Pinpoint the cell where the given text exists, returning its (x, y) midpoint coordinate. 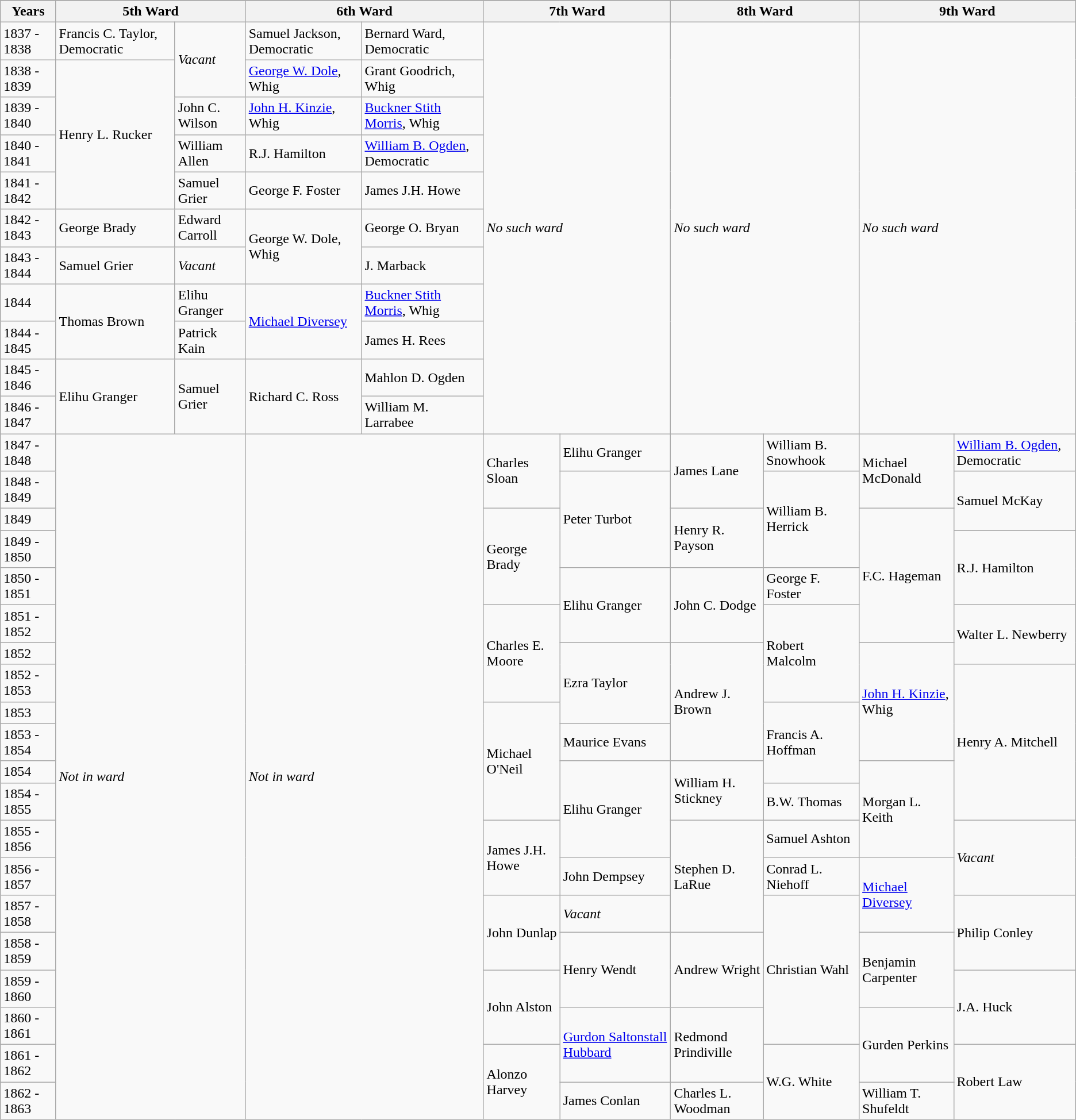
Years (28, 11)
Henry L. Rucker (115, 134)
William Allen (210, 153)
F.C. Hageman (906, 576)
William H. Stickney (717, 791)
1842 - 1843 (28, 228)
Henry R. Payson (717, 538)
Samuel Ashton (812, 839)
J. Marback (422, 265)
Redmond Prindiville (717, 1045)
1853 (28, 713)
Patrick Kain (210, 340)
William M. Larrabee (422, 415)
1851 - 1852 (28, 624)
Michael O'Neil (522, 761)
Walter L. Newberry (1014, 634)
1860 - 1861 (28, 1026)
J.A. Huck (1014, 1007)
1837 - 1838 (28, 41)
Morgan L. Keith (906, 809)
Charles Sloan (522, 471)
1838 - 1839 (28, 78)
1859 - 1860 (28, 988)
1847 - 1848 (28, 452)
1855 - 1856 (28, 839)
Mahlon D. Ogden (422, 377)
1846 - 1847 (28, 415)
John C. Dodge (717, 605)
1843 - 1844 (28, 265)
1849 (28, 519)
Andrew J. Brown (717, 702)
1857 - 1858 (28, 914)
1854 - 1855 (28, 801)
Michael McDonald (906, 471)
Samuel Jackson, Democratic (303, 41)
Francis C. Taylor, Democratic (115, 41)
Richard C. Ross (303, 396)
1853 - 1854 (28, 742)
1854 (28, 772)
Edward Carroll (210, 228)
B.W. Thomas (812, 801)
Charles E. Moore (522, 653)
Gurden Perkins (906, 1045)
1841 - 1842 (28, 191)
1850 - 1851 (28, 586)
John Alston (522, 1007)
Grant Goodrich, Whig (422, 78)
Henry A. Mitchell (1014, 742)
9th Ward (968, 11)
1839 - 1840 (28, 116)
6th Ward (364, 11)
1861 - 1862 (28, 1063)
William T. Shufeldt (906, 1101)
8th Ward (765, 11)
Peter Turbot (615, 519)
Bernard Ward, Democratic (422, 41)
1849 - 1850 (28, 549)
George O. Bryan (422, 228)
Conrad L. Niehoff (812, 876)
William B. Herrick (812, 519)
Ezra Taylor (615, 683)
1840 - 1841 (28, 153)
William B. Snowhook (812, 452)
Christian Wahl (812, 969)
Samuel McKay (1014, 501)
1852 (28, 653)
Robert Malcolm (812, 653)
Philip Conley (1014, 932)
James Conlan (615, 1101)
John Dunlap (522, 932)
James Lane (717, 471)
1845 - 1846 (28, 377)
Henry Wendt (615, 969)
Andrew Wright (717, 969)
Robert Law (1014, 1082)
Stephen D. LaRue (717, 876)
James H. Rees (422, 340)
Maurice Evans (615, 742)
Charles L. Woodman (717, 1101)
7th Ward (577, 11)
W.G. White (812, 1082)
1858 - 1859 (28, 950)
1844 (28, 302)
1852 - 1853 (28, 683)
1856 - 1857 (28, 876)
John Dempsey (615, 876)
John C. Wilson (210, 116)
Thomas Brown (115, 321)
1862 - 1863 (28, 1101)
Gurdon Saltonstall Hubbard (615, 1045)
1844 - 1845 (28, 340)
5th Ward (151, 11)
Francis A. Hoffman (812, 742)
1848 - 1849 (28, 490)
Alonzo Harvey (522, 1082)
Benjamin Carpenter (906, 969)
